Detect which cell encompasses the target text, then output its [X, Y] center coordinate. 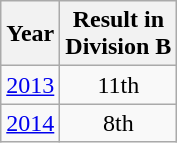
8th [118, 123]
11th [118, 85]
2013 [30, 85]
Year [30, 34]
2014 [30, 123]
Result inDivision B [118, 34]
